Determine the (X, Y) coordinate at the center of the cell enclosing the given text.  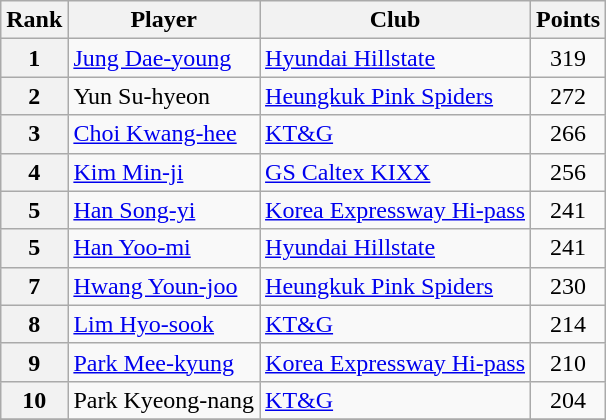
Han Yoo-mi (164, 248)
Lim Hyo-sook (164, 324)
319 (568, 58)
2 (34, 96)
7 (34, 286)
Rank (34, 20)
256 (568, 172)
272 (568, 96)
1 (34, 58)
Park Mee-kyung (164, 362)
Han Song-yi (164, 210)
Points (568, 20)
Kim Min-ji (164, 172)
214 (568, 324)
Choi Kwang-hee (164, 134)
204 (568, 400)
Club (396, 20)
8 (34, 324)
Player (164, 20)
3 (34, 134)
GS Caltex KIXX (396, 172)
4 (34, 172)
230 (568, 286)
210 (568, 362)
9 (34, 362)
Jung Dae-young (164, 58)
Park Kyeong-nang (164, 400)
266 (568, 134)
Yun Su-hyeon (164, 96)
Hwang Youn-joo (164, 286)
10 (34, 400)
